Output the (X, Y) coordinate of the center of the cell containing the given text.  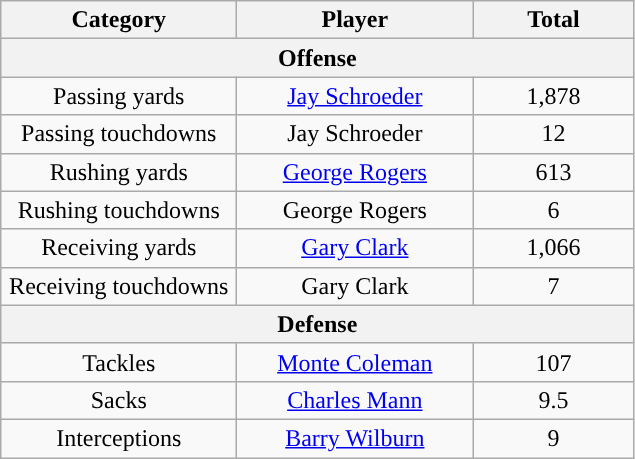
Passing touchdowns (119, 134)
Interceptions (119, 438)
613 (554, 172)
Player (355, 20)
Category (119, 20)
6 (554, 210)
107 (554, 362)
7 (554, 286)
1,878 (554, 96)
Barry Wilburn (355, 438)
Offense (318, 58)
1,066 (554, 248)
Receiving touchdowns (119, 286)
Passing yards (119, 96)
Rushing yards (119, 172)
12 (554, 134)
Charles Mann (355, 400)
9.5 (554, 400)
Receiving yards (119, 248)
9 (554, 438)
Monte Coleman (355, 362)
Defense (318, 324)
Tackles (119, 362)
Total (554, 20)
Sacks (119, 400)
Rushing touchdowns (119, 210)
